Detect which cell encompasses the target text, then output its (X, Y) center coordinate. 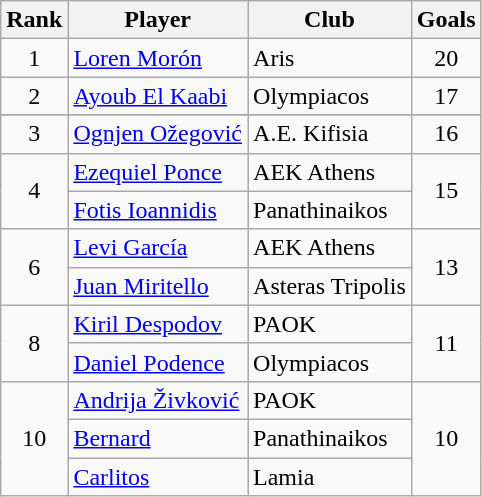
Lamia (330, 477)
A.E. Kifisia (330, 134)
Ayoub El Kaabi (158, 96)
Rank (34, 20)
Loren Morón (158, 58)
20 (446, 58)
17 (446, 96)
Daniel Podence (158, 362)
16 (446, 134)
Goals (446, 20)
Carlitos (158, 477)
8 (34, 343)
Kiril Despodov (158, 324)
3 (34, 134)
Fotis Ioannidis (158, 210)
1 (34, 58)
2 (34, 96)
Asteras Tripolis (330, 286)
Ezequiel Ponce (158, 172)
Ognjen Ožegović (158, 134)
13 (446, 267)
Player (158, 20)
Levi García (158, 248)
4 (34, 191)
11 (446, 343)
6 (34, 267)
Juan Miritello (158, 286)
Andrija Živković (158, 400)
Club (330, 20)
15 (446, 191)
Bernard (158, 438)
Aris (330, 58)
